Output the [x, y] coordinate of the center of the cell containing the given text.  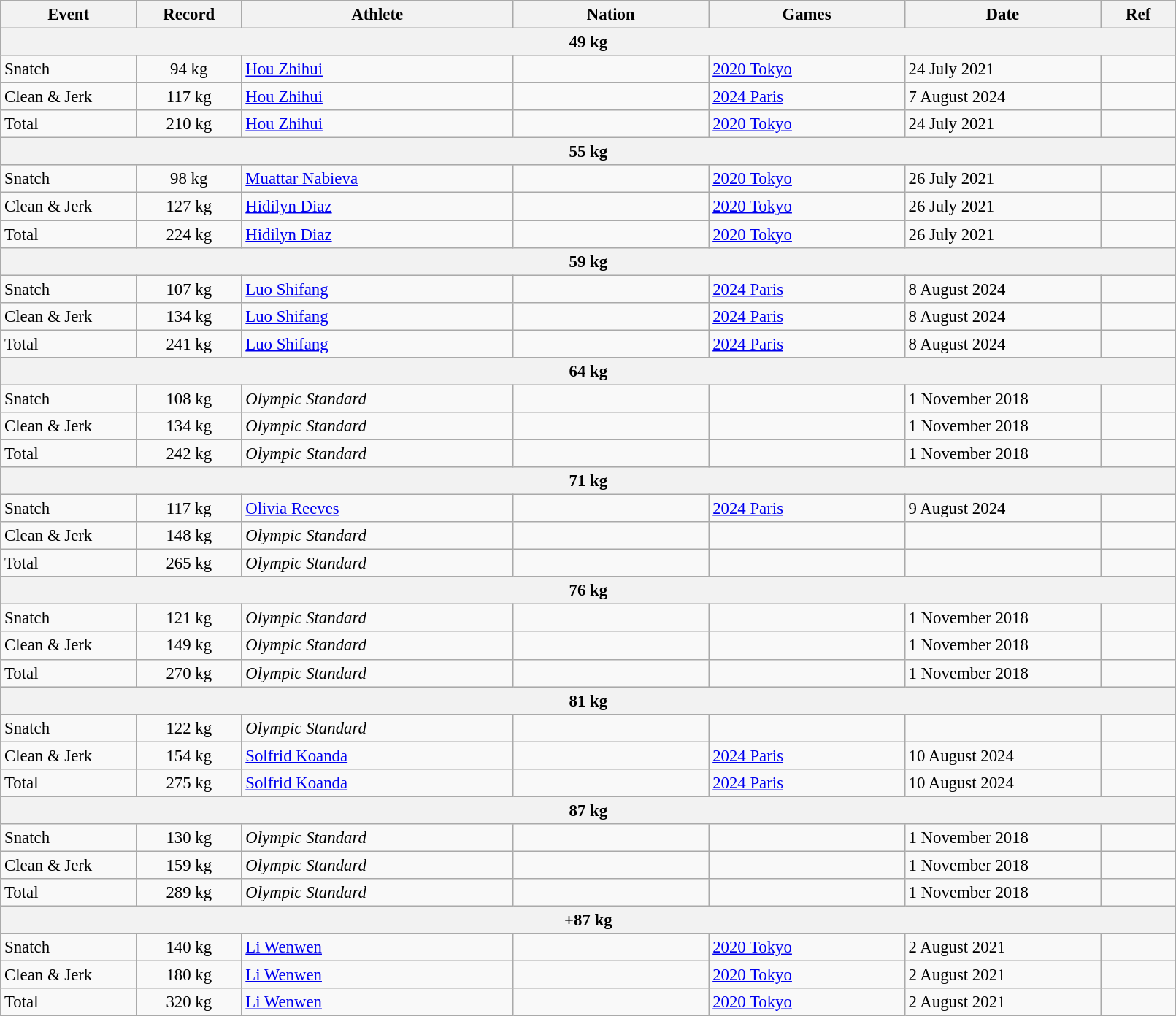
87 kg [588, 810]
180 kg [189, 975]
154 kg [189, 755]
140 kg [189, 947]
149 kg [189, 646]
122 kg [189, 728]
210 kg [189, 124]
98 kg [189, 179]
7 August 2024 [1002, 97]
64 kg [588, 372]
241 kg [189, 344]
289 kg [189, 893]
121 kg [189, 618]
Record [189, 15]
242 kg [189, 453]
275 kg [189, 783]
Date [1002, 15]
59 kg [588, 261]
94 kg [189, 69]
224 kg [189, 234]
+87 kg [588, 920]
265 kg [189, 563]
148 kg [189, 536]
Games [807, 15]
Ref [1139, 15]
127 kg [189, 207]
270 kg [189, 673]
Athlete [377, 15]
108 kg [189, 399]
9 August 2024 [1002, 509]
320 kg [189, 1002]
55 kg [588, 152]
159 kg [189, 865]
Muattar Nabieva [377, 179]
76 kg [588, 590]
49 kg [588, 42]
Nation [611, 15]
130 kg [189, 838]
71 kg [588, 481]
Olivia Reeves [377, 509]
107 kg [189, 289]
Event [69, 15]
81 kg [588, 701]
